Locate the cell with the specified text and output its (X, Y) center coordinate. 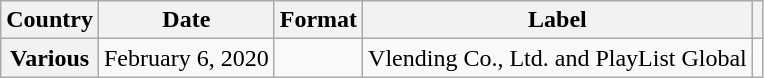
Date (186, 20)
Format (318, 20)
Vlending Co., Ltd. and PlayList Global (558, 58)
Label (558, 20)
Country (50, 20)
February 6, 2020 (186, 58)
Various (50, 58)
